Output the (x, y) coordinate of the center of the cell containing the given text.  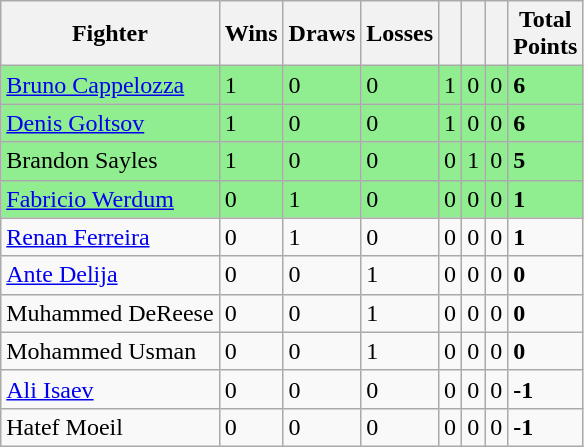
Bruno Cappelozza (110, 85)
Denis Goltsov (110, 123)
Fighter (110, 34)
Wins (251, 34)
Ante Delija (110, 275)
Muhammed DeReese (110, 313)
Fabricio Werdum (110, 199)
Brandon Sayles (110, 161)
5 (546, 161)
Renan Ferreira (110, 237)
Draws (322, 34)
Losses (400, 34)
Hatef Moeil (110, 427)
Ali Isaev (110, 389)
Total Points (546, 34)
Mohammed Usman (110, 351)
